Search for the cell housing the specified text and yield its (x, y) center coordinate. 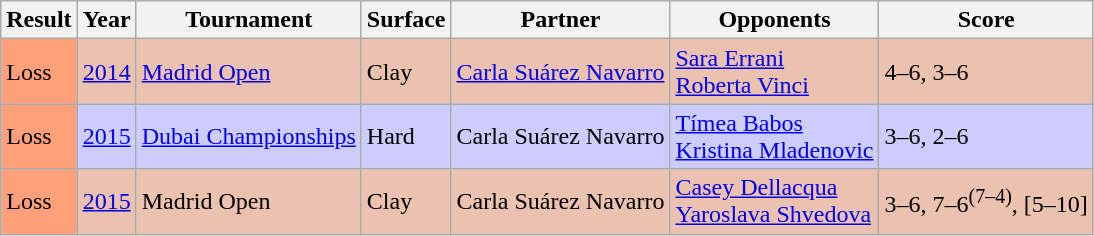
Year (106, 20)
Opponents (774, 20)
3–6, 7–6(7–4), [5–10] (986, 202)
Dubai Championships (248, 136)
Surface (406, 20)
Sara Errani Roberta Vinci (774, 72)
Hard (406, 136)
Partner (560, 20)
Tímea Babos Kristina Mladenovic (774, 136)
2014 (106, 72)
Score (986, 20)
Casey Dellacqua Yaroslava Shvedova (774, 202)
Result (39, 20)
3–6, 2–6 (986, 136)
Tournament (248, 20)
4–6, 3–6 (986, 72)
